Capture the cell that displays the provided text and extract its [x, y] central coordinate. 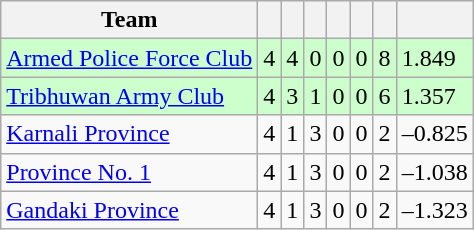
Armed Police Force Club [130, 58]
Gandaki Province [130, 210]
1.357 [434, 96]
Karnali Province [130, 134]
Province No. 1 [130, 172]
8 [384, 58]
–0.825 [434, 134]
1.849 [434, 58]
–1.323 [434, 210]
Tribhuwan Army Club [130, 96]
Team [130, 20]
–1.038 [434, 172]
6 [384, 96]
